Scan for the cell matching the given text and deliver its (X, Y) coordinate at center. 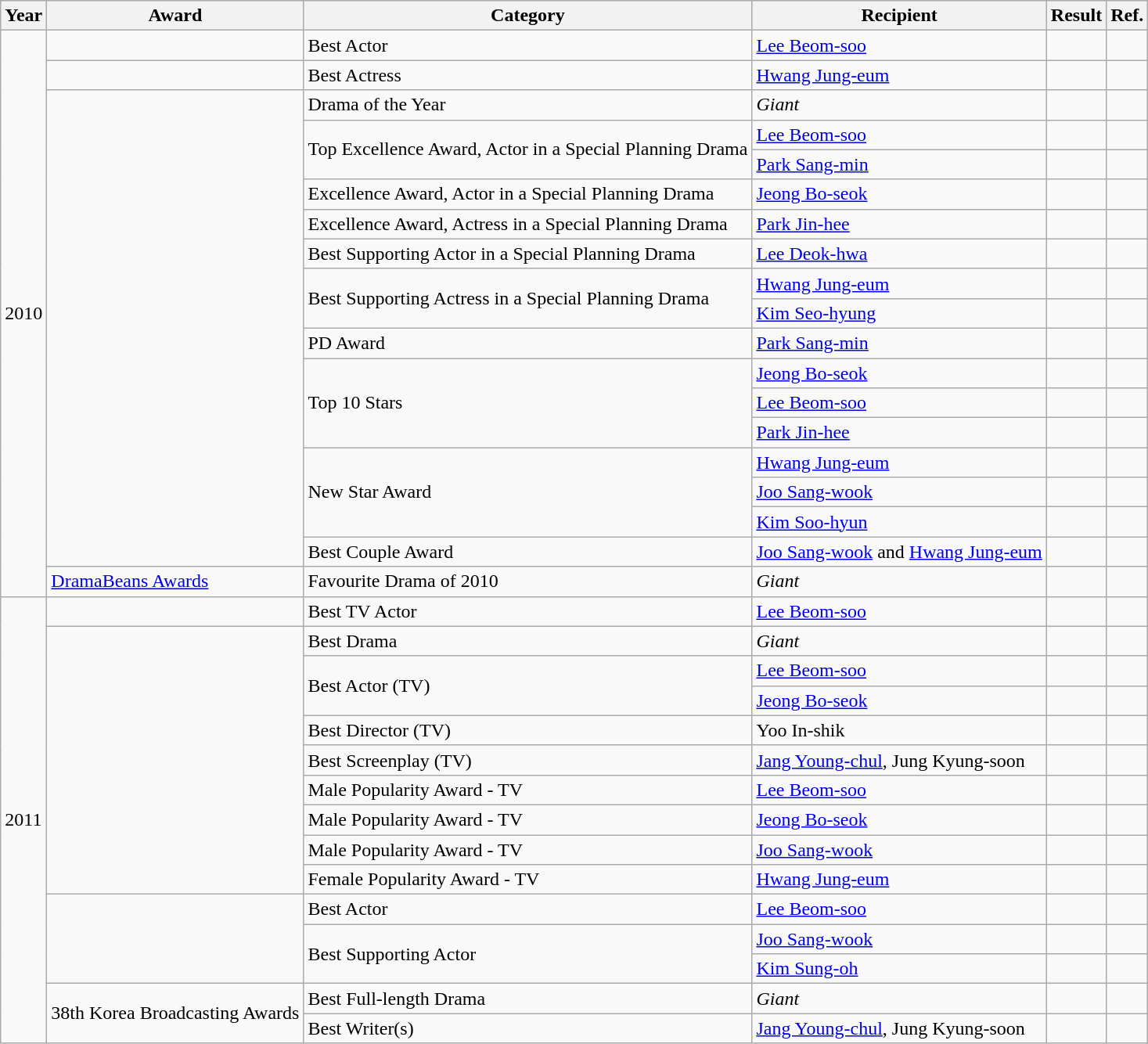
Best Full-length Drama (527, 999)
Favourite Drama of 2010 (527, 581)
2010 (23, 313)
Yoo In-shik (899, 730)
Drama of the Year (527, 105)
Best Actor (TV) (527, 686)
Year (23, 16)
Best Supporting Actress in a Special Planning Drama (527, 298)
Best Couple Award (527, 552)
Ref. (1127, 16)
38th Korea Broadcasting Awards (175, 1013)
New Star Award (527, 492)
Excellence Award, Actor in a Special Planning Drama (527, 194)
DramaBeans Awards (175, 581)
Best Supporting Actor (527, 954)
Best Drama (527, 641)
Result (1076, 16)
Category (527, 16)
Best Supporting Actor in a Special Planning Drama (527, 254)
Excellence Award, Actress in a Special Planning Drama (527, 224)
Best TV Actor (527, 611)
Lee Deok-hwa (899, 254)
Top 10 Stars (527, 403)
Best Director (TV) (527, 730)
Recipient (899, 16)
Kim Soo-hyun (899, 522)
Kim Sung-oh (899, 969)
Best Screenplay (TV) (527, 760)
Kim Seo-hyung (899, 313)
PD Award (527, 343)
Top Excellence Award, Actor in a Special Planning Drama (527, 149)
Female Popularity Award - TV (527, 880)
Joo Sang-wook and Hwang Jung-eum (899, 552)
Best Actress (527, 75)
2011 (23, 820)
Award (175, 16)
Best Writer(s) (527, 1028)
